Identify which cell holds the provided text, then report its [X, Y] central coordinate. 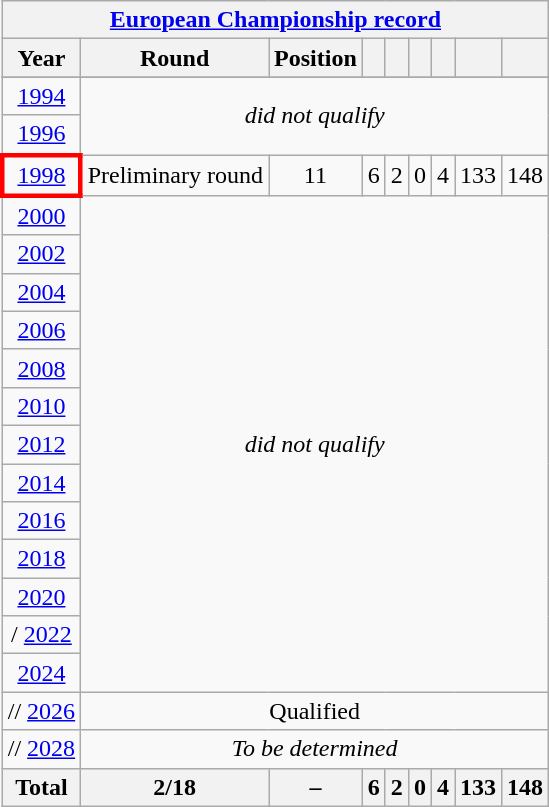
2000 [41, 216]
// 2026 [41, 711]
2014 [41, 483]
Year [41, 58]
/ 2022 [41, 635]
Preliminary round [175, 174]
2002 [41, 254]
2010 [41, 406]
Position [316, 58]
2016 [41, 521]
2004 [41, 292]
Round [175, 58]
// 2028 [41, 749]
2020 [41, 597]
2012 [41, 444]
2006 [41, 330]
Total [41, 787]
To be determined [315, 749]
Qualified [315, 711]
11 [316, 174]
2/18 [175, 787]
2024 [41, 673]
European Championship record [275, 20]
1996 [41, 135]
1994 [41, 96]
1998 [41, 174]
2018 [41, 559]
2008 [41, 368]
– [316, 787]
